Detect which cell encompasses the target text, then output its (x, y) center coordinate. 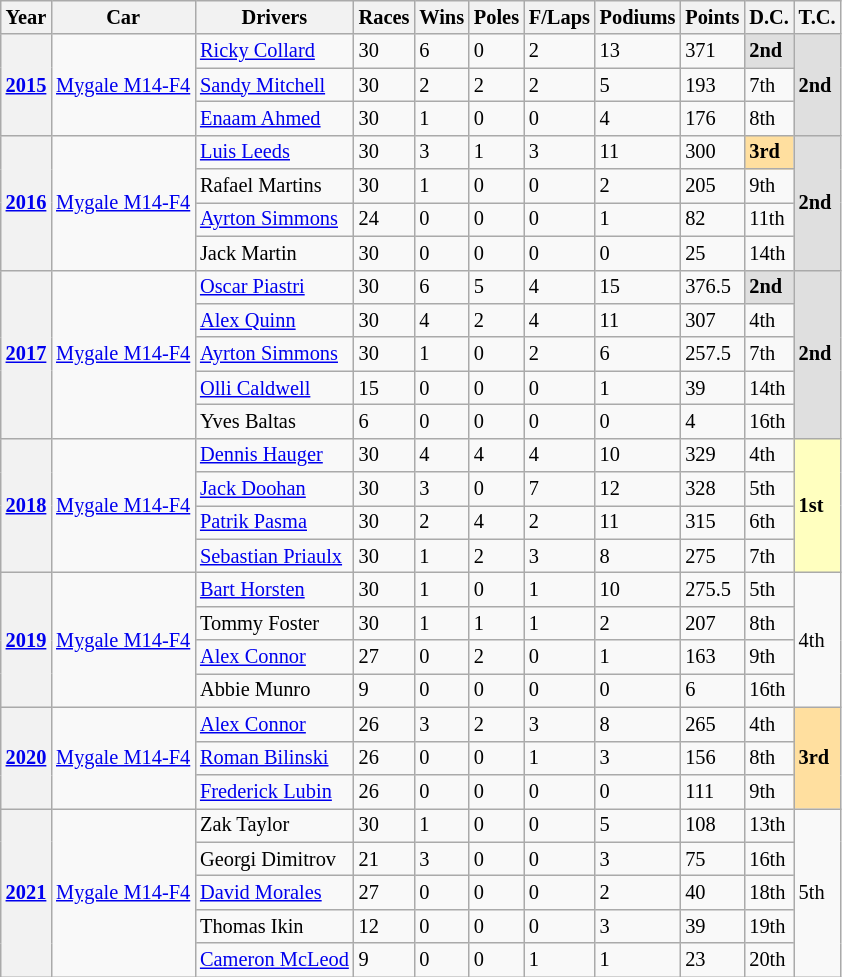
Thomas Ikin (274, 926)
193 (712, 85)
207 (712, 623)
329 (712, 455)
376.5 (712, 287)
328 (712, 489)
13th (768, 825)
40 (712, 892)
25 (712, 253)
2021 (26, 892)
2017 (26, 354)
2016 (26, 202)
Enaam Ahmed (274, 118)
23 (712, 960)
Races (384, 17)
F/Laps (560, 17)
13 (638, 51)
D.C. (768, 17)
75 (712, 859)
2018 (26, 506)
Points (712, 17)
307 (712, 320)
176 (712, 118)
205 (712, 186)
19th (768, 926)
275 (712, 556)
18th (768, 892)
371 (712, 51)
Sebastian Priaulx (274, 556)
21 (384, 859)
Tommy Foster (274, 623)
David Morales (274, 892)
Bart Horsten (274, 589)
24 (384, 219)
Abbie Munro (274, 690)
Alex Quinn (274, 320)
265 (712, 724)
Dennis Hauger (274, 455)
Patrik Pasma (274, 522)
20th (768, 960)
Jack Doohan (274, 489)
6th (768, 522)
T.C. (818, 17)
163 (712, 657)
Yves Baltas (274, 421)
275.5 (712, 589)
Poles (496, 17)
Year (26, 17)
2015 (26, 84)
315 (712, 522)
Jack Martin (274, 253)
Drivers (274, 17)
Georgi Dimitrov (274, 859)
2020 (26, 758)
7 (560, 489)
Podiums (638, 17)
257.5 (712, 354)
82 (712, 219)
Zak Taylor (274, 825)
Roman Bilinski (274, 758)
2019 (26, 640)
Frederick Lubin (274, 791)
Ricky Collard (274, 51)
Wins (442, 17)
Cameron McLeod (274, 960)
Car (123, 17)
300 (712, 152)
Olli Caldwell (274, 388)
11th (768, 219)
Rafael Martins (274, 186)
1st (818, 506)
Oscar Piastri (274, 287)
108 (712, 825)
156 (712, 758)
Sandy Mitchell (274, 85)
111 (712, 791)
Luis Leeds (274, 152)
